Provide the [x, y] coordinate of the cell's center where the given text is located.  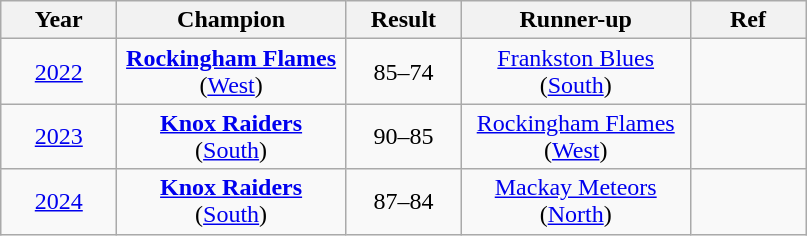
Year [59, 20]
87–84 [403, 202]
85–74 [403, 72]
Runner-up [576, 20]
2022 [59, 72]
Mackay Meteors(North) [576, 202]
2023 [59, 136]
90–85 [403, 136]
2024 [59, 202]
Champion [232, 20]
Result [403, 20]
Ref [748, 20]
Frankston Blues(South) [576, 72]
